Detect which cell encompasses the target text, then output its [x, y] center coordinate. 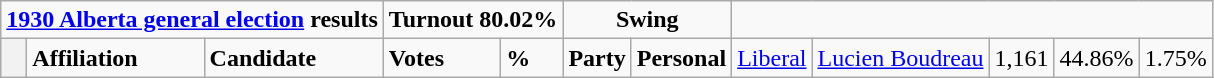
1.75% [1176, 58]
% [532, 58]
Personal [681, 58]
Party [597, 58]
44.86% [1096, 58]
Lucien Boudreau [900, 58]
Votes [442, 58]
Swing [648, 20]
Turnout 80.02% [473, 20]
1930 Alberta general election results [192, 20]
Liberal [772, 58]
Candidate [294, 58]
Affiliation [116, 58]
1,161 [1022, 58]
